Provide the (x, y) coordinate of the cell's center where the given text is located.  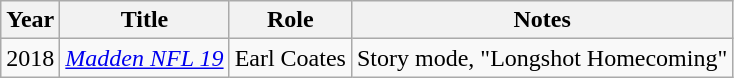
Year (30, 20)
Role (290, 20)
Story mode, "Longshot Homecoming" (542, 58)
Notes (542, 20)
Earl Coates (290, 58)
2018 (30, 58)
Madden NFL 19 (144, 58)
Title (144, 20)
